Detect which cell encompasses the target text, then output its [X, Y] center coordinate. 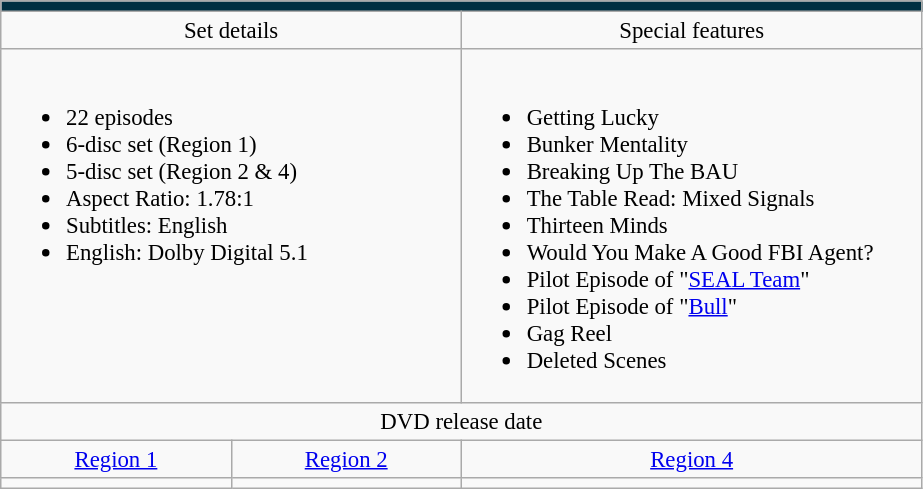
DVD release date [462, 421]
Region 1 [116, 459]
Special features [692, 31]
22 episodes6-disc set (Region 1)5-disc set (Region 2 & 4)Aspect Ratio: 1.78:1Subtitles: EnglishEnglish: Dolby Digital 5.1 [232, 226]
Set details [232, 31]
Region 4 [692, 459]
Region 2 [346, 459]
